Capture the cell that displays the provided text and extract its [X, Y] central coordinate. 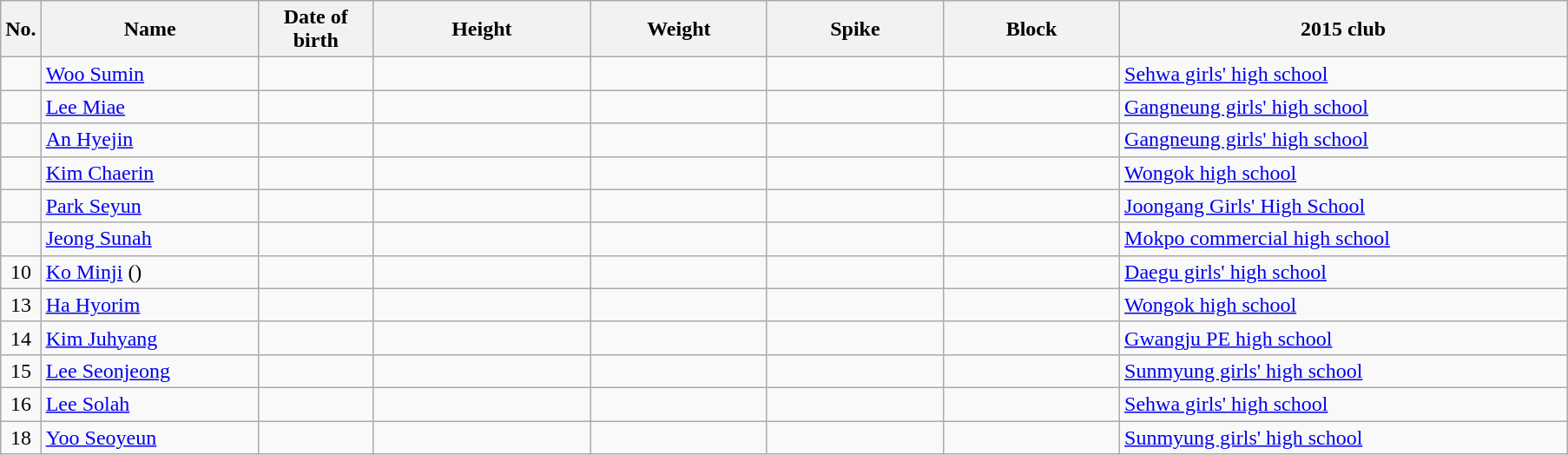
Yoo Seoyeun [149, 437]
18 [21, 437]
Lee Solah [149, 404]
Block [1031, 30]
Spike [854, 30]
16 [21, 404]
Weight [679, 30]
15 [21, 371]
2015 club [1344, 30]
Jeong Sunah [149, 239]
10 [21, 272]
Ko Minji () [149, 272]
Ha Hyorim [149, 305]
Kim Chaerin [149, 173]
Date of birth [316, 30]
Name [149, 30]
Lee Seonjeong [149, 371]
Park Seyun [149, 206]
Height [481, 30]
No. [21, 30]
Daegu girls' high school [1344, 272]
Mokpo commercial high school [1344, 239]
Joongang Girls' High School [1344, 206]
Kim Juhyang [149, 338]
13 [21, 305]
An Hyejin [149, 140]
Gwangju PE high school [1344, 338]
Woo Sumin [149, 74]
Lee Miae [149, 107]
14 [21, 338]
